Provide the [x, y] coordinate of the cell's center where the given text is located.  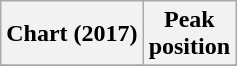
Peakposition [189, 34]
Chart (2017) [72, 34]
